For the text-containing cell, return its midpoint in [x, y] coordinate format. 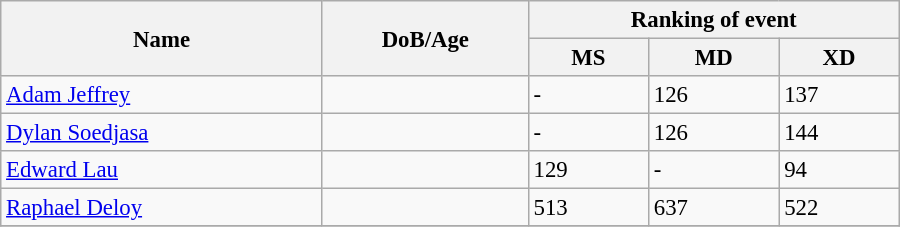
Raphael Deloy [162, 208]
XD [839, 58]
137 [839, 95]
MS [588, 58]
129 [588, 170]
94 [839, 170]
Edward Lau [162, 170]
144 [839, 133]
Dylan Soedjasa [162, 133]
522 [839, 208]
637 [713, 208]
Adam Jeffrey [162, 95]
Name [162, 38]
DoB/Age [425, 38]
Ranking of event [714, 20]
513 [588, 208]
MD [713, 58]
